From the cell containing the given text, extract its center point as [x, y] coordinate. 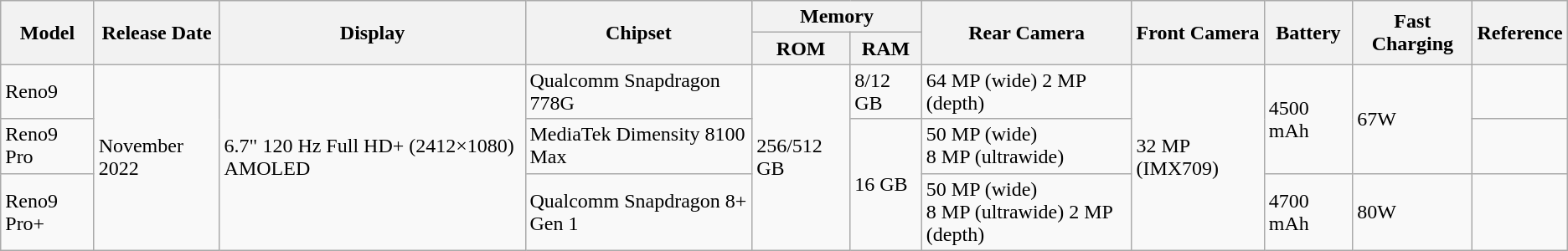
ROM [801, 49]
Fast Charging [1412, 33]
16 GB [886, 184]
Reference [1519, 33]
Release Date [157, 33]
Qualcomm Snapdragon 778G [638, 92]
67W [1412, 119]
50 MP (wide)8 MP (ultrawide) [1027, 146]
Reno9 [47, 92]
Battery [1308, 33]
256/512 GB [801, 157]
Rear Camera [1027, 33]
MediaTek Dimensity 8100 Max [638, 146]
4700 mAh [1308, 212]
Qualcomm Snapdragon 8+ Gen 1 [638, 212]
Front Camera [1198, 33]
80W [1412, 212]
50 MP (wide)8 MP (ultrawide) 2 MP (depth) [1027, 212]
Model [47, 33]
Reno9 Pro+ [47, 212]
Chipset [638, 33]
32 MP (IMX709) [1198, 157]
4500 mAh [1308, 119]
RAM [886, 49]
64 MP (wide) 2 MP (depth) [1027, 92]
Display [372, 33]
6.7" 120 Hz Full HD+ (2412×1080) AMOLED [372, 157]
Reno9 Pro [47, 146]
8/12 GB [886, 92]
November 2022 [157, 157]
Memory [838, 17]
